Determine the (X, Y) coordinate at the center of the cell enclosing the given text.  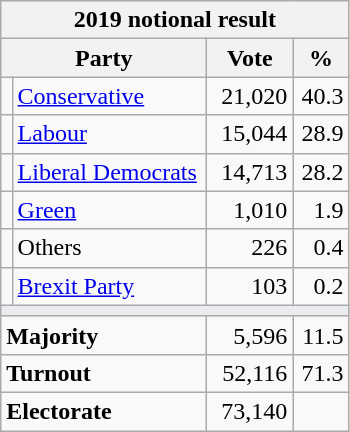
Others (110, 248)
40.3 (321, 96)
28.2 (321, 172)
Brexit Party (110, 286)
71.3 (321, 373)
11.5 (321, 335)
52,116 (250, 373)
Liberal Democrats (110, 172)
Labour (110, 134)
0.2 (321, 286)
226 (250, 248)
1,010 (250, 210)
15,044 (250, 134)
0.4 (321, 248)
1.9 (321, 210)
Party (104, 58)
2019 notional result (175, 20)
5,596 (250, 335)
73,140 (250, 411)
21,020 (250, 96)
Vote (250, 58)
% (321, 58)
14,713 (250, 172)
28.9 (321, 134)
103 (250, 286)
Conservative (110, 96)
Electorate (104, 411)
Turnout (104, 373)
Green (110, 210)
Majority (104, 335)
